Scan for the cell matching the given text and deliver its [x, y] coordinate at center. 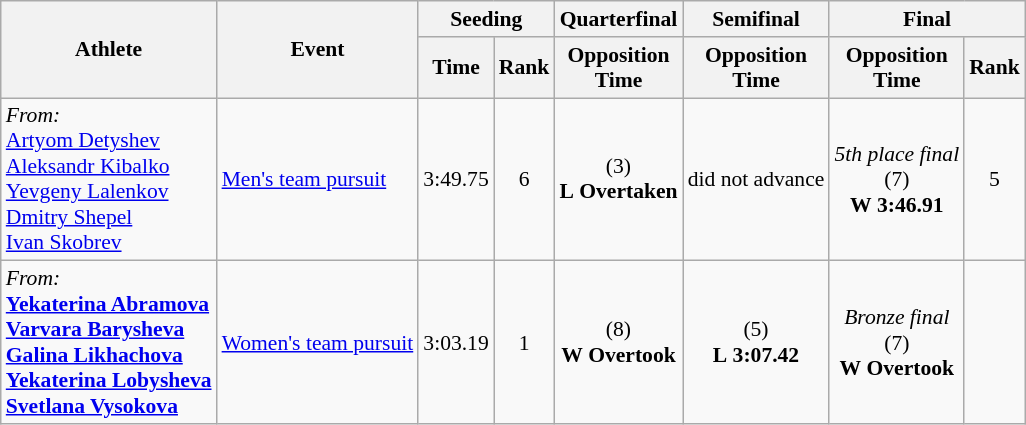
Bronze final (7)W Overtook [896, 342]
Time [456, 68]
Women's team pursuit [318, 342]
From: Yekaterina AbramovaVarvara BaryshevaGalina LikhachovaYekaterina LobyshevaSvetlana Vysokova [109, 342]
(5)L 3:07.42 [756, 342]
1 [524, 342]
Final [926, 19]
3:03.19 [456, 342]
3:49.75 [456, 180]
5 [994, 180]
Men's team pursuit [318, 180]
Semifinal [756, 19]
6 [524, 180]
(3)L Overtaken [618, 180]
5th place final (7)W 3:46.91 [896, 180]
Event [318, 50]
Seeding [486, 19]
did not advance [756, 180]
(8)W Overtook [618, 342]
From: Artyom DetyshevAleksandr KibalkoYevgeny LalenkovDmitry ShepelIvan Skobrev [109, 180]
Quarterfinal [618, 19]
Athlete [109, 50]
